Capture the cell that displays the provided text and extract its [x, y] central coordinate. 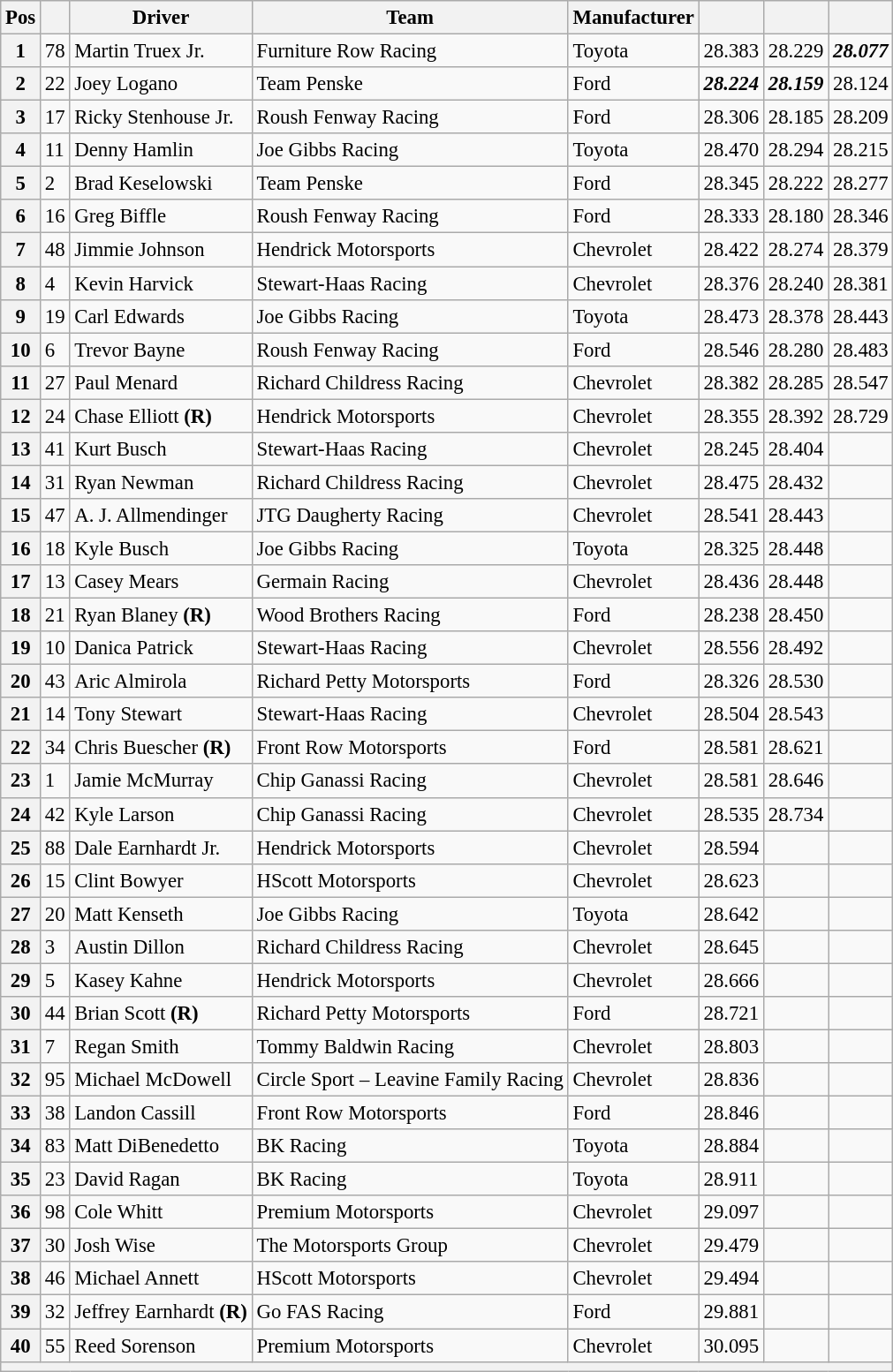
Brian Scott (R) [161, 1014]
28.355 [731, 416]
Austin Dillon [161, 947]
28.280 [795, 350]
Joey Logano [161, 84]
39 [21, 1312]
28.547 [860, 382]
98 [55, 1212]
Ryan Newman [161, 482]
28.483 [860, 350]
Josh Wise [161, 1246]
Jimmie Johnson [161, 250]
28.185 [795, 117]
28.238 [731, 615]
Kurt Busch [161, 449]
35 [21, 1180]
41 [55, 449]
95 [55, 1080]
Tommy Baldwin Racing [410, 1046]
Circle Sport – Leavine Family Racing [410, 1080]
29.097 [731, 1212]
28.911 [731, 1180]
28.240 [795, 283]
Jeffrey Earnhardt (R) [161, 1312]
Paul Menard [161, 382]
28.530 [795, 682]
The Motorsports Group [410, 1246]
Manufacturer [633, 18]
28.666 [731, 980]
Go FAS Racing [410, 1312]
28.325 [731, 548]
Michael Annett [161, 1279]
28.378 [795, 316]
Landon Cassill [161, 1113]
Greg Biffle [161, 216]
78 [55, 51]
Chase Elliott (R) [161, 416]
Denny Hamlin [161, 150]
28.546 [731, 350]
Pos [21, 18]
28.436 [731, 582]
28 [21, 947]
Furniture Row Racing [410, 51]
28.392 [795, 416]
28.470 [731, 150]
28.543 [795, 714]
28.326 [731, 682]
28.492 [795, 648]
28.623 [731, 880]
28.404 [795, 449]
28.621 [795, 748]
28.222 [795, 184]
43 [55, 682]
29.881 [731, 1312]
40 [21, 1346]
28.346 [860, 216]
28.422 [731, 250]
Team [410, 18]
25 [21, 848]
Ricky Stenhouse Jr. [161, 117]
28.556 [731, 648]
Brad Keselowski [161, 184]
46 [55, 1279]
28.729 [860, 416]
28.535 [731, 814]
Kasey Kahne [161, 980]
Trevor Bayne [161, 350]
44 [55, 1014]
Cole Whitt [161, 1212]
9 [21, 316]
28.594 [731, 848]
Michael McDowell [161, 1080]
28.379 [860, 250]
28.836 [731, 1080]
Danica Patrick [161, 648]
Carl Edwards [161, 316]
Chris Buescher (R) [161, 748]
28.734 [795, 814]
37 [21, 1246]
28.215 [860, 150]
28.383 [731, 51]
28.884 [731, 1146]
28.475 [731, 482]
Dale Earnhardt Jr. [161, 848]
28.846 [731, 1113]
28.229 [795, 51]
28.645 [731, 947]
28.473 [731, 316]
83 [55, 1146]
JTG Daugherty Racing [410, 516]
28.721 [731, 1014]
36 [21, 1212]
Kyle Busch [161, 548]
28.803 [731, 1046]
A. J. Allmendinger [161, 516]
Clint Bowyer [161, 880]
Martin Truex Jr. [161, 51]
28.224 [731, 84]
28.124 [860, 84]
Kyle Larson [161, 814]
Ryan Blaney (R) [161, 615]
30.095 [731, 1346]
28.345 [731, 184]
29.479 [731, 1246]
28.077 [860, 51]
28.382 [731, 382]
28.245 [731, 449]
Casey Mears [161, 582]
Reed Sorenson [161, 1346]
David Ragan [161, 1180]
28.180 [795, 216]
Regan Smith [161, 1046]
12 [21, 416]
Jamie McMurray [161, 781]
33 [21, 1113]
28.333 [731, 216]
Germain Racing [410, 582]
48 [55, 250]
28.306 [731, 117]
28.541 [731, 516]
Matt Kenseth [161, 914]
28.504 [731, 714]
88 [55, 848]
28.285 [795, 382]
Kevin Harvick [161, 283]
28.376 [731, 283]
28.209 [860, 117]
28.432 [795, 482]
28.294 [795, 150]
29.494 [731, 1279]
28.277 [860, 184]
55 [55, 1346]
47 [55, 516]
28.274 [795, 250]
28.159 [795, 84]
Tony Stewart [161, 714]
28.642 [731, 914]
8 [21, 283]
29 [21, 980]
Driver [161, 18]
28.381 [860, 283]
26 [21, 880]
Aric Almirola [161, 682]
Matt DiBenedetto [161, 1146]
42 [55, 814]
Wood Brothers Racing [410, 615]
28.646 [795, 781]
28.450 [795, 615]
